Provide the [X, Y] coordinate of the cell's center where the given text is located.  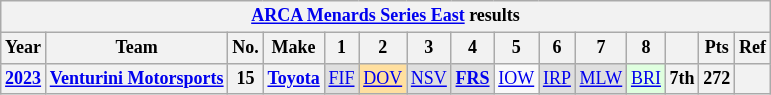
NSV [428, 78]
5 [516, 48]
Venturini Motorsports [136, 78]
7th [682, 78]
1 [342, 48]
No. [246, 48]
3 [428, 48]
4 [472, 48]
MLW [600, 78]
Toyota [294, 78]
6 [558, 48]
2 [383, 48]
DOV [383, 78]
Year [24, 48]
ARCA Menards Series East results [386, 16]
Make [294, 48]
Pts [717, 48]
15 [246, 78]
IOW [516, 78]
IRP [558, 78]
Ref [753, 48]
2023 [24, 78]
BRI [646, 78]
8 [646, 48]
Team [136, 48]
FIF [342, 78]
7 [600, 48]
272 [717, 78]
FRS [472, 78]
